Search for the cell housing the specified text and yield its (x, y) center coordinate. 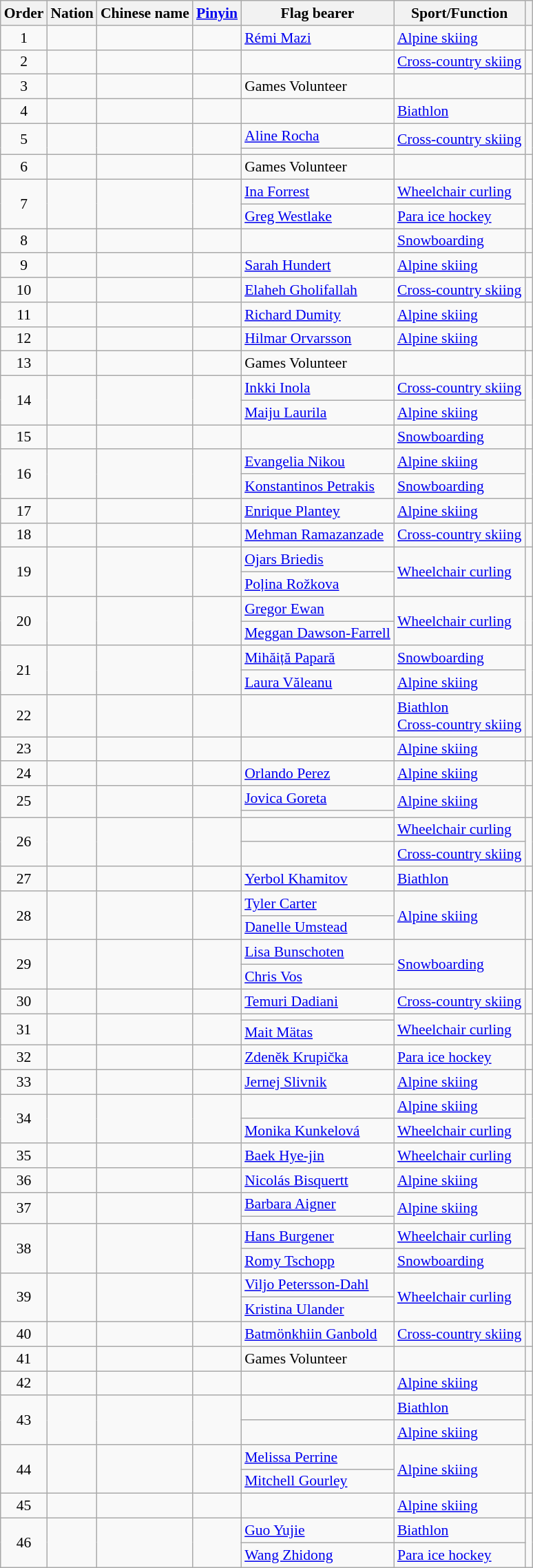
Mehman Ramazanzade (317, 535)
Monika Kunkelová (317, 1131)
Rémi Mazi (317, 38)
Laura Văleanu (317, 682)
Meggan Dawson-Farrell (317, 634)
Zdeněk Krupička (317, 1058)
Gregor Ewan (317, 609)
Greg Westlake (317, 216)
2 (24, 62)
Guo Yujie (317, 1531)
Sarah Hundert (317, 266)
35 (24, 1156)
Mait Mätas (317, 1033)
Ojars Briedis (317, 560)
Mitchell Gourley (317, 1481)
Inkki Inola (317, 388)
Nation (72, 13)
11 (24, 315)
Hans Burgener (317, 1236)
28 (24, 916)
41 (24, 1359)
4 (24, 112)
Melissa Perrine (317, 1457)
Wang Zhidong (317, 1555)
43 (24, 1420)
3 (24, 87)
12 (24, 339)
Nicolás Bisquertt (317, 1180)
Viljo Petersson-Dahl (317, 1285)
45 (24, 1506)
Evangelia Nikou (317, 462)
Flag bearer (317, 13)
16 (24, 474)
Barbara Aigner (317, 1204)
Mihăiță Papară (317, 658)
8 (24, 241)
29 (24, 964)
18 (24, 535)
32 (24, 1058)
Lisa Bunschoten (317, 952)
42 (24, 1383)
37 (24, 1208)
Sport/Function (460, 13)
5 (24, 139)
24 (24, 774)
33 (24, 1082)
31 (24, 1029)
Baek Hye-jin (317, 1156)
21 (24, 671)
27 (24, 879)
10 (24, 290)
Hilmar Orvarsson (317, 339)
Konstantinos Petrakis (317, 486)
BiathlonCross-country skiing (460, 716)
Romy Tschopp (317, 1261)
36 (24, 1180)
Jernej Slivnik (317, 1082)
Chinese name (145, 13)
Orlando Perez (317, 774)
Aline Rocha (317, 136)
Yerbol Khamitov (317, 879)
Enrique Plantey (317, 511)
Temuri Dadiani (317, 1001)
46 (24, 1543)
9 (24, 266)
Tyler Carter (317, 903)
6 (24, 167)
34 (24, 1118)
Ina Forrest (317, 192)
Richard Dumity (317, 315)
Elaheh Gholifallah (317, 290)
Chris Vos (317, 977)
19 (24, 572)
17 (24, 511)
Batmönkhiin Ganbold (317, 1335)
30 (24, 1001)
14 (24, 401)
40 (24, 1335)
7 (24, 204)
39 (24, 1297)
1 (24, 38)
Poļina Rožkova (317, 585)
25 (24, 802)
Danelle Umstead (317, 928)
Kristina Ulander (317, 1310)
Order (24, 13)
20 (24, 621)
Jovica Goreta (317, 798)
Pinyin (217, 13)
Maiju Laurila (317, 412)
22 (24, 716)
23 (24, 749)
13 (24, 364)
38 (24, 1248)
44 (24, 1470)
15 (24, 437)
26 (24, 842)
